Return [X, Y] of the center of cell containing provided text 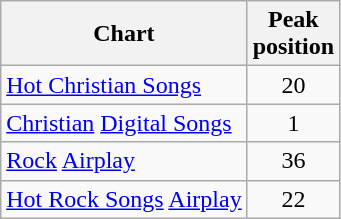
22 [293, 199]
36 [293, 161]
Hot Rock Songs Airplay [124, 199]
Chart [124, 34]
Rock Airplay [124, 161]
Hot Christian Songs [124, 85]
Peakposition [293, 34]
Christian Digital Songs [124, 123]
1 [293, 123]
20 [293, 85]
